Capture the cell that displays the provided text and extract its [X, Y] central coordinate. 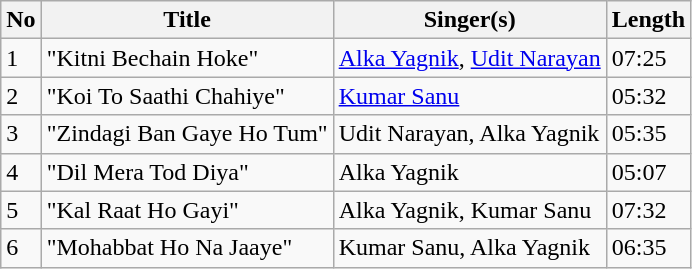
07:32 [648, 210]
Alka Yagnik, Kumar Sanu [470, 210]
No [21, 20]
"Mohabbat Ho Na Jaaye" [187, 248]
Alka Yagnik, Udit Narayan [470, 58]
Alka Yagnik [470, 172]
4 [21, 172]
Udit Narayan, Alka Yagnik [470, 134]
Title [187, 20]
Kumar Sanu [470, 96]
07:25 [648, 58]
"Koi To Saathi Chahiye" [187, 96]
05:32 [648, 96]
Kumar Sanu, Alka Yagnik [470, 248]
05:35 [648, 134]
3 [21, 134]
Singer(s) [470, 20]
"Zindagi Ban Gaye Ho Tum" [187, 134]
06:35 [648, 248]
"Dil Mera Tod Diya" [187, 172]
"Kitni Bechain Hoke" [187, 58]
1 [21, 58]
2 [21, 96]
05:07 [648, 172]
6 [21, 248]
"Kal Raat Ho Gayi" [187, 210]
5 [21, 210]
Length [648, 20]
